Determine the [X, Y] coordinate at the center of the cell enclosing the given text.  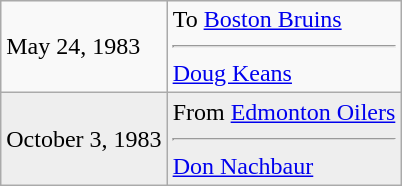
From Edmonton OilersDon Nachbaur [284, 139]
May 24, 1983 [84, 47]
October 3, 1983 [84, 139]
To Boston BruinsDoug Keans [284, 47]
